Search for the cell housing the specified text and yield its (x, y) center coordinate. 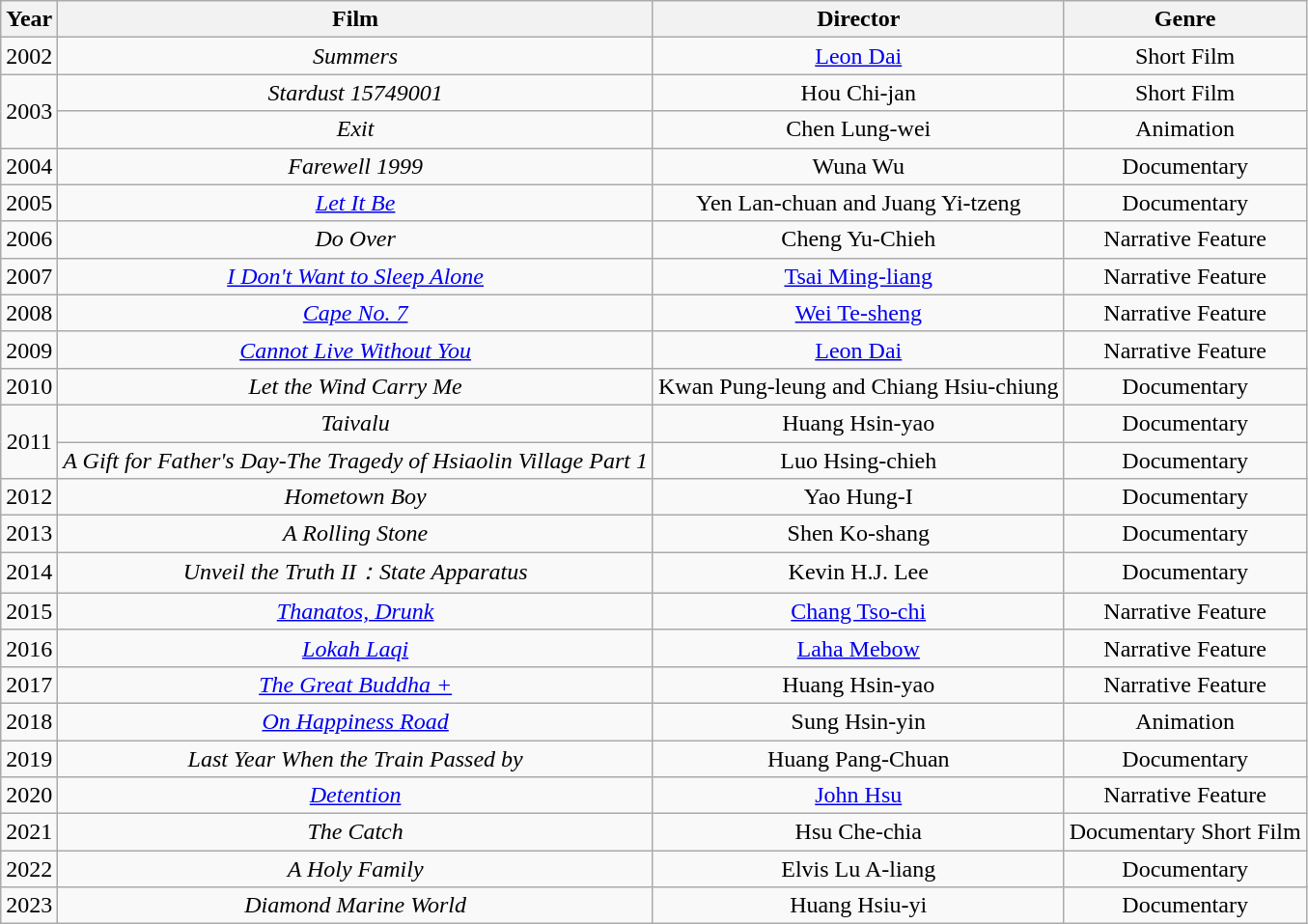
Farewell 1999 (355, 166)
2006 (29, 239)
Director (858, 19)
Thanatos, Drunk (355, 611)
Taivalu (355, 423)
2011 (29, 441)
Shen Ko-shang (858, 534)
The Catch (355, 832)
Genre (1185, 19)
Huang Hsiu-yi (858, 906)
2020 (29, 796)
Hsu Che-chia (858, 832)
Summers (355, 56)
A Gift for Father's Day-The Tragedy of Hsiaolin Village Part 1 (355, 461)
John Hsu (858, 796)
Chang Tso-chi (858, 611)
Hou Chi-jan (858, 93)
Cannot Live Without You (355, 350)
2015 (29, 611)
Kwan Pung-leung and Chiang Hsiu-chiung (858, 386)
2007 (29, 276)
Laha Mebow (858, 648)
2004 (29, 166)
Yen Lan-chuan and Juang Yi-tzeng (858, 203)
2013 (29, 534)
On Happiness Road (355, 721)
Lokah Laqi (355, 648)
Year (29, 19)
2018 (29, 721)
2005 (29, 203)
2008 (29, 313)
Luo Hsing-chieh (858, 461)
Diamond Marine World (355, 906)
2016 (29, 648)
Wuna Wu (858, 166)
Sung Hsin-yin (858, 721)
2019 (29, 758)
Do Over (355, 239)
2017 (29, 685)
The Great Buddha + (355, 685)
Hometown Boy (355, 497)
Let the Wind Carry Me (355, 386)
Exit (355, 129)
Kevin H.J. Lee (858, 574)
A Rolling Stone (355, 534)
Detention (355, 796)
2012 (29, 497)
2021 (29, 832)
2022 (29, 869)
Chen Lung-wei (858, 129)
Stardust 15749001 (355, 93)
Tsai Ming-liang (858, 276)
2002 (29, 56)
Film (355, 19)
Let It Be (355, 203)
Cape No. 7 (355, 313)
A Holy Family (355, 869)
Wei Te-sheng (858, 313)
2003 (29, 111)
Last Year When the Train Passed by (355, 758)
Cheng Yu-Chieh (858, 239)
2023 (29, 906)
Unveil the Truth II：State Apparatus (355, 574)
Elvis Lu A-liang (858, 869)
2010 (29, 386)
2009 (29, 350)
Documentary Short Film (1185, 832)
I Don't Want to Sleep Alone (355, 276)
Huang Pang-Chuan (858, 758)
Yao Hung-I (858, 497)
2014 (29, 574)
